Output the (x, y) coordinate of the center of the cell containing the given text.  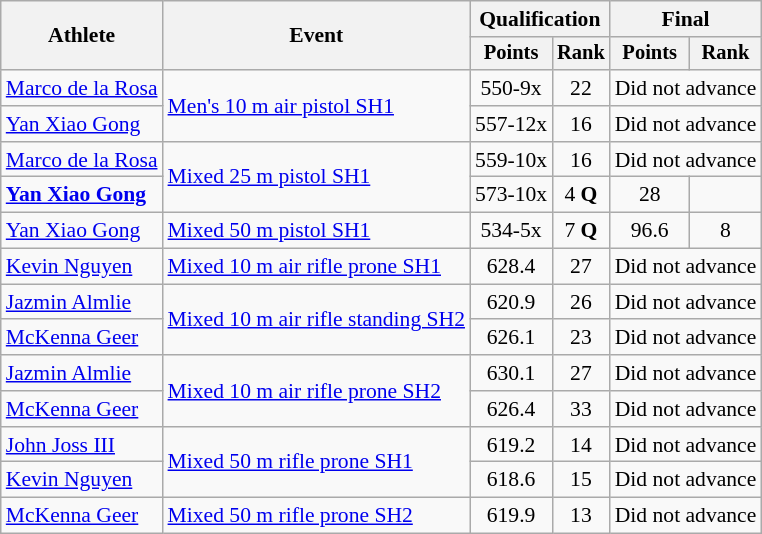
23 (581, 338)
626.4 (511, 409)
Mixed 25 m pistol SH1 (317, 178)
14 (581, 445)
534-5x (511, 231)
550-9x (511, 88)
Final (686, 19)
Men's 10 m air pistol SH1 (317, 106)
620.9 (511, 302)
559-10x (511, 160)
26 (581, 302)
619.9 (511, 516)
John Joss III (82, 445)
Mixed 10 m air rifle prone SH2 (317, 390)
Athlete (82, 36)
96.6 (650, 231)
618.6 (511, 480)
8 (726, 231)
Qualification (540, 19)
4 Q (581, 195)
630.1 (511, 373)
557-12x (511, 124)
Event (317, 36)
15 (581, 480)
628.4 (511, 267)
22 (581, 88)
Mixed 50 m rifle prone SH2 (317, 516)
Mixed 50 m pistol SH1 (317, 231)
Mixed 10 m air rifle prone SH1 (317, 267)
28 (650, 195)
626.1 (511, 338)
7 Q (581, 231)
33 (581, 409)
619.2 (511, 445)
13 (581, 516)
Mixed 50 m rifle prone SH1 (317, 462)
573-10x (511, 195)
Mixed 10 m air rifle standing SH2 (317, 320)
